Extract the [X, Y] coordinate from the center of the cell holding the provided text.  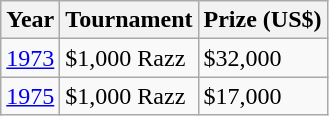
1975 [30, 96]
$32,000 [262, 58]
1973 [30, 58]
Prize (US$) [262, 20]
Tournament [129, 20]
Year [30, 20]
$17,000 [262, 96]
